Return [X, Y] of the center of cell containing provided text 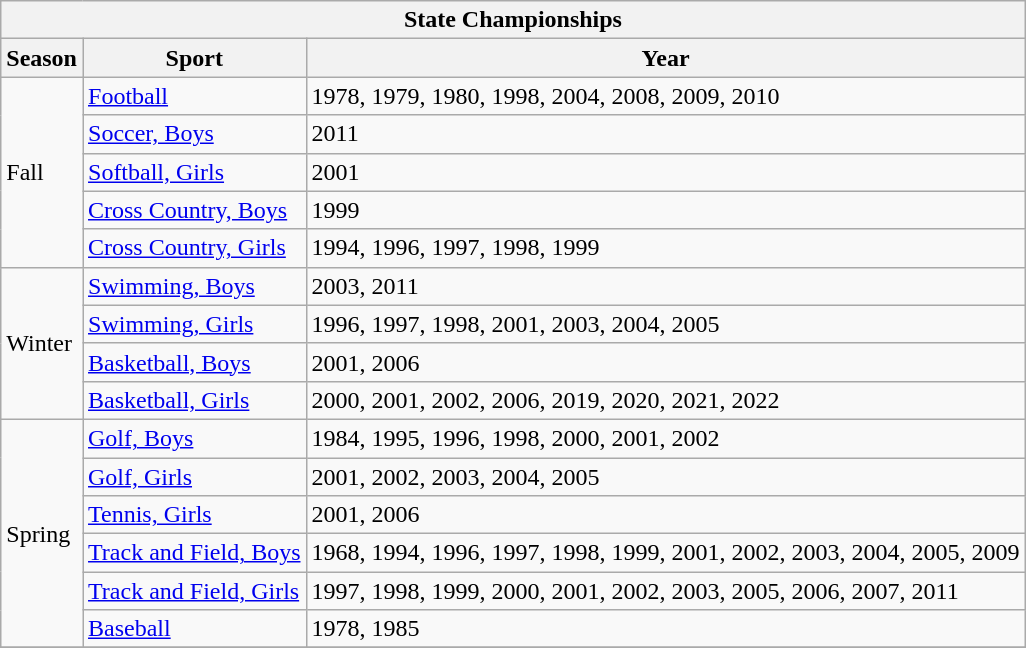
Soccer, Boys [194, 134]
2003, 2011 [666, 286]
2011 [666, 134]
State Championships [513, 20]
1978, 1979, 1980, 1998, 2004, 2008, 2009, 2010 [666, 96]
Cross Country, Girls [194, 248]
1968, 1994, 1996, 1997, 1998, 1999, 2001, 2002, 2003, 2004, 2005, 2009 [666, 553]
Football [194, 96]
2001 [666, 172]
1997, 1998, 1999, 2000, 2001, 2002, 2003, 2005, 2006, 2007, 2011 [666, 591]
Track and Field, Girls [194, 591]
Sport [194, 58]
1978, 1985 [666, 629]
Golf, Boys [194, 438]
Softball, Girls [194, 172]
2000, 2001, 2002, 2006, 2019, 2020, 2021, 2022 [666, 400]
1996, 1997, 1998, 2001, 2003, 2004, 2005 [666, 324]
Spring [42, 533]
2001, 2002, 2003, 2004, 2005 [666, 477]
Swimming, Girls [194, 324]
Season [42, 58]
Swimming, Boys [194, 286]
Year [666, 58]
Track and Field, Boys [194, 553]
Baseball [194, 629]
1984, 1995, 1996, 1998, 2000, 2001, 2002 [666, 438]
1999 [666, 210]
Tennis, Girls [194, 515]
Golf, Girls [194, 477]
Cross Country, Boys [194, 210]
Basketball, Girls [194, 400]
Fall [42, 172]
Basketball, Boys [194, 362]
Winter [42, 343]
1994, 1996, 1997, 1998, 1999 [666, 248]
